Determine the (x, y) coordinate at the center of the cell enclosing the given text.  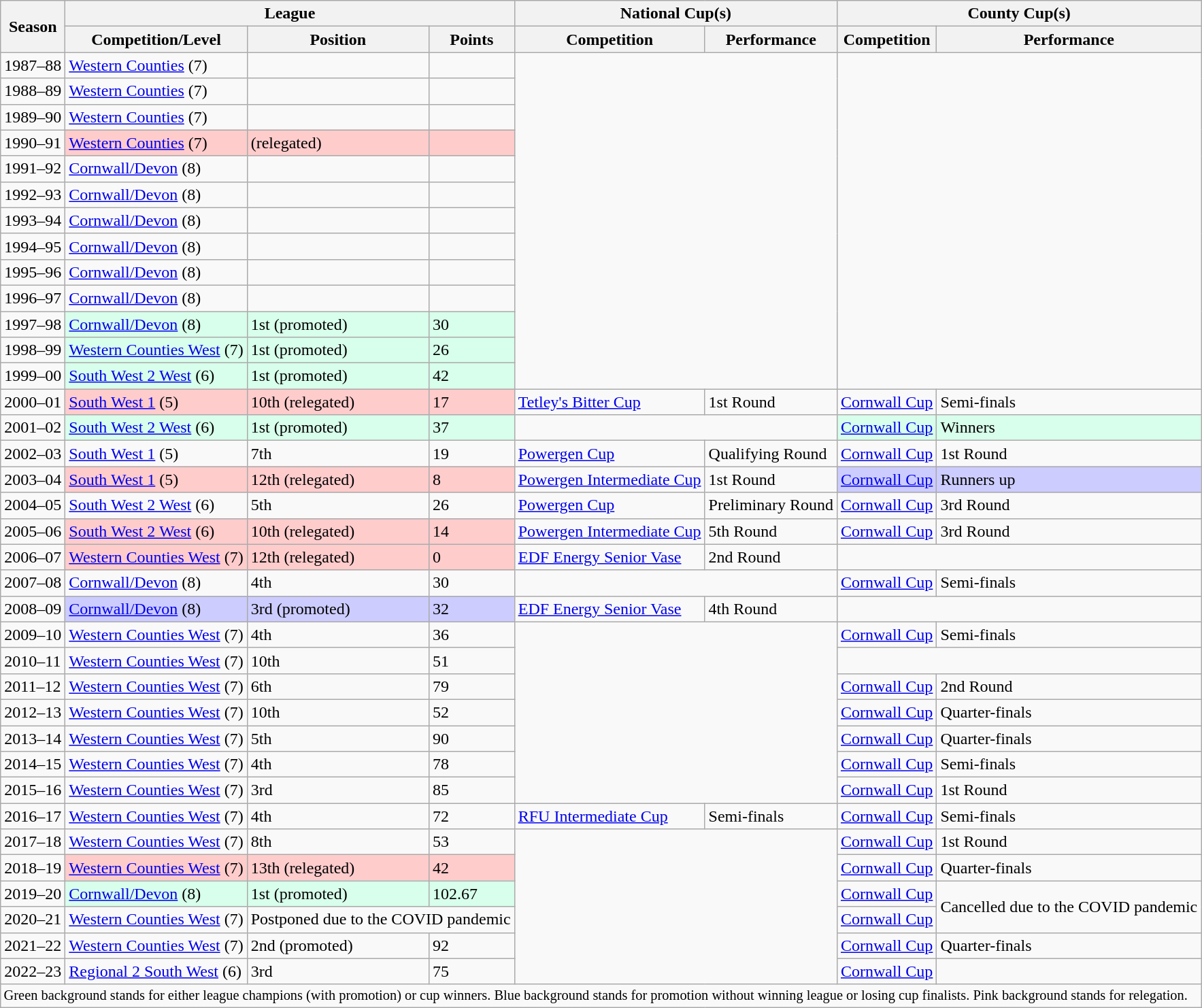
32 (471, 609)
85 (471, 790)
1997–98 (33, 324)
2000–01 (33, 402)
2001–02 (33, 428)
Runners up (1069, 480)
Position (337, 39)
1999–00 (33, 376)
19 (471, 454)
1993–94 (33, 220)
2005–06 (33, 531)
2003–04 (33, 480)
1994–95 (33, 246)
1988–89 (33, 91)
75 (471, 971)
53 (471, 842)
78 (471, 765)
2008–09 (33, 609)
2014–15 (33, 765)
Winners (1069, 428)
14 (471, 531)
Qualifying Round (771, 454)
8 (471, 480)
2012–13 (33, 712)
102.67 (471, 894)
2018–19 (33, 868)
League (290, 14)
17 (471, 402)
Regional 2 South West (6) (156, 971)
2017–18 (33, 842)
90 (471, 738)
Competition/Level (156, 39)
2004–05 (33, 505)
1998–99 (33, 350)
Postponed due to the COVID pandemic (381, 920)
2022–23 (33, 971)
1990–91 (33, 143)
7th (337, 454)
51 (471, 660)
1992–93 (33, 195)
2009–10 (33, 635)
4th Round (771, 609)
2016–17 (33, 816)
RFU Intermediate Cup (610, 816)
79 (471, 686)
1987–88 (33, 65)
Tetley's Bitter Cup (610, 402)
1995–96 (33, 272)
National Cup(s) (675, 14)
36 (471, 635)
Preliminary Round (771, 505)
37 (471, 428)
2006–07 (33, 557)
13th (relegated) (337, 868)
2011–12 (33, 686)
Cancelled due to the COVID pandemic (1069, 907)
8th (337, 842)
2020–21 (33, 920)
5th Round (771, 531)
(relegated) (337, 143)
1989–90 (33, 117)
3rd (promoted) (337, 609)
County Cup(s) (1019, 14)
1991–92 (33, 169)
2010–11 (33, 660)
52 (471, 712)
2019–20 (33, 894)
72 (471, 816)
6th (337, 686)
92 (471, 945)
2007–08 (33, 583)
2015–16 (33, 790)
0 (471, 557)
Points (471, 39)
2021–22 (33, 945)
Season (33, 27)
2002–03 (33, 454)
1996–97 (33, 298)
2013–14 (33, 738)
2nd (promoted) (337, 945)
